Return the [x, y] coordinate for the center point of the cell that contains the specified text.  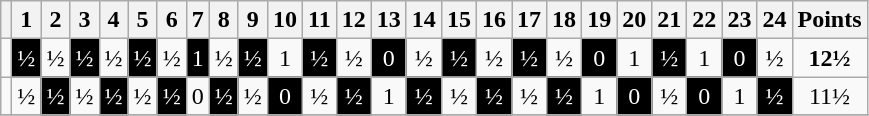
11 [319, 20]
9 [252, 20]
7 [198, 20]
22 [704, 20]
3 [84, 20]
23 [740, 20]
8 [224, 20]
10 [284, 20]
13 [388, 20]
15 [458, 20]
20 [634, 20]
17 [530, 20]
12½ [830, 58]
6 [172, 20]
Points [830, 20]
11½ [830, 96]
5 [142, 20]
19 [600, 20]
14 [424, 20]
2 [56, 20]
4 [114, 20]
18 [564, 20]
24 [774, 20]
12 [354, 20]
16 [494, 20]
21 [670, 20]
